Output the [x, y] coordinate of the center of the cell containing the given text.  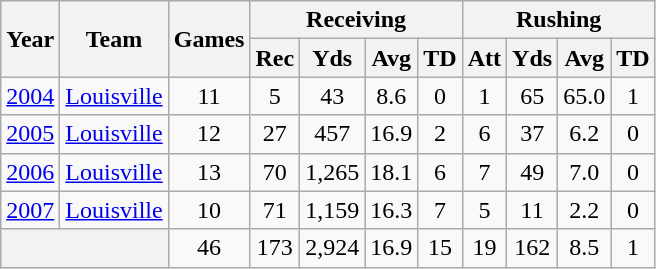
Att [484, 58]
6.2 [584, 134]
2004 [30, 96]
65 [532, 96]
16.3 [392, 210]
8.5 [584, 248]
1,159 [332, 210]
2005 [30, 134]
Team [114, 39]
10 [209, 210]
Rec [275, 58]
8.6 [392, 96]
70 [275, 172]
15 [440, 248]
Games [209, 39]
37 [532, 134]
Rushing [558, 20]
Receiving [356, 20]
49 [532, 172]
43 [332, 96]
457 [332, 134]
1,265 [332, 172]
19 [484, 248]
2006 [30, 172]
18.1 [392, 172]
2007 [30, 210]
2,924 [332, 248]
162 [532, 248]
2 [440, 134]
12 [209, 134]
2.2 [584, 210]
7.0 [584, 172]
Year [30, 39]
13 [209, 172]
46 [209, 248]
71 [275, 210]
27 [275, 134]
173 [275, 248]
65.0 [584, 96]
